Locate the cell with the specified text and output its (x, y) center coordinate. 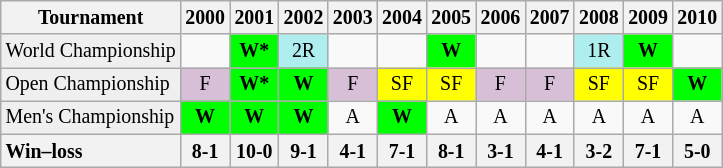
3-2 (598, 152)
2000 (204, 18)
2002 (304, 18)
2R (304, 50)
2003 (352, 18)
10-0 (254, 152)
Open Championship (91, 84)
5-0 (698, 152)
2007 (550, 18)
9-1 (304, 152)
Win–loss (91, 152)
2004 (402, 18)
1R (598, 50)
Tournament (91, 18)
World Championship (91, 50)
2006 (500, 18)
3-1 (500, 152)
2009 (648, 18)
2005 (452, 18)
2008 (598, 18)
2001 (254, 18)
2010 (698, 18)
Men's Championship (91, 118)
